For the text-containing cell, return its midpoint in (X, Y) coordinate format. 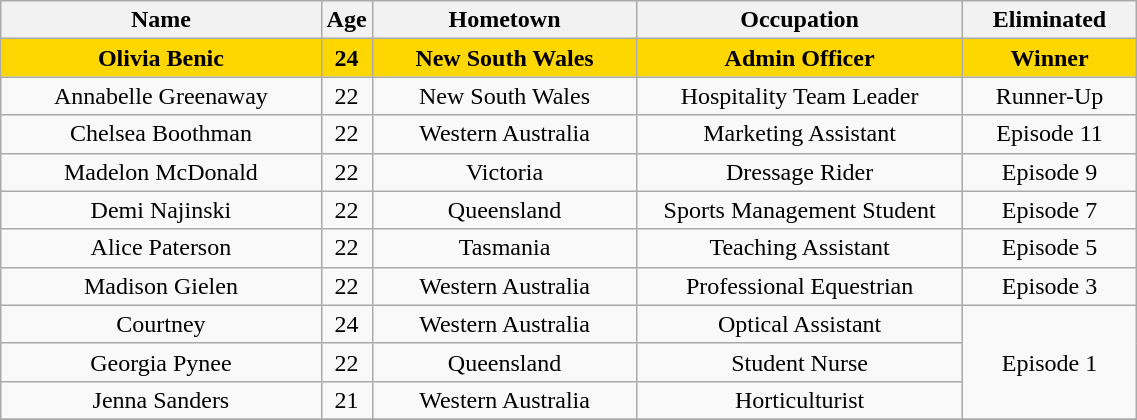
Chelsea Boothman (161, 134)
Episode 9 (1050, 172)
Admin Officer (800, 58)
Tasmania (504, 248)
Runner-Up (1050, 96)
Marketing Assistant (800, 134)
Eliminated (1050, 20)
Sports Management Student (800, 210)
Horticulturist (800, 400)
Demi Najinski (161, 210)
Occupation (800, 20)
Episode 7 (1050, 210)
Georgia Pynee (161, 362)
21 (346, 400)
Teaching Assistant (800, 248)
Age (346, 20)
Jenna Sanders (161, 400)
Dressage Rider (800, 172)
Courtney (161, 324)
Episode 1 (1050, 362)
Olivia Benic (161, 58)
Optical Assistant (800, 324)
Victoria (504, 172)
Episode 3 (1050, 286)
Hometown (504, 20)
Episode 5 (1050, 248)
Alice Paterson (161, 248)
Madelon McDonald (161, 172)
Winner (1050, 58)
Annabelle Greenaway (161, 96)
Episode 11 (1050, 134)
Student Nurse (800, 362)
Name (161, 20)
Madison Gielen (161, 286)
Professional Equestrian (800, 286)
Hospitality Team Leader (800, 96)
